Identify which cell holds the provided text, then report its (x, y) central coordinate. 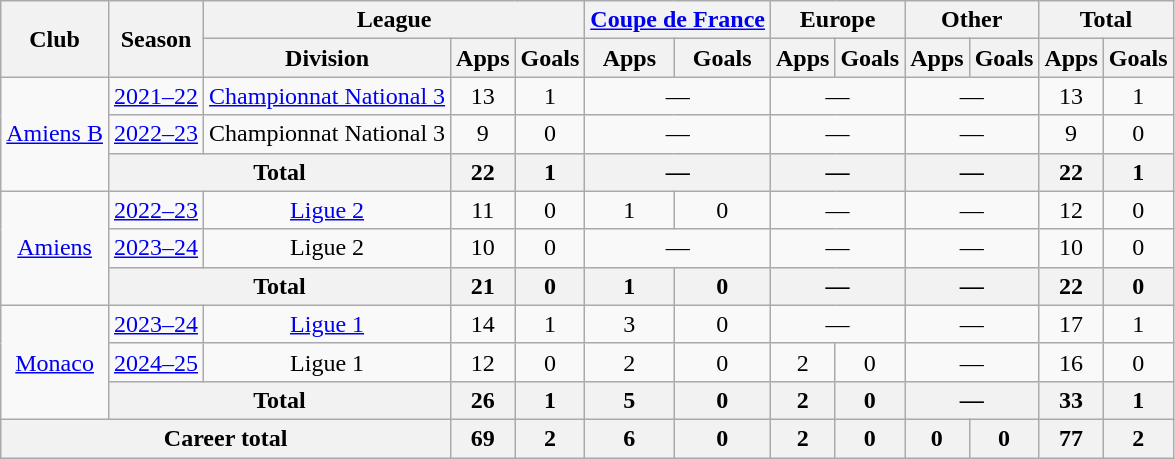
Europe (837, 20)
14 (483, 324)
Division (328, 58)
Club (55, 39)
21 (483, 286)
2021–22 (156, 96)
Coupe de France (678, 20)
Other (972, 20)
Season (156, 39)
2024–25 (156, 362)
26 (483, 400)
Career total (226, 438)
5 (630, 400)
Amiens B (55, 134)
3 (630, 324)
Monaco (55, 362)
17 (1071, 324)
League (394, 20)
33 (1071, 400)
11 (483, 210)
69 (483, 438)
77 (1071, 438)
6 (630, 438)
16 (1071, 362)
Amiens (55, 248)
